Return the (x, y) coordinate for the center point of the cell that contains the specified text.  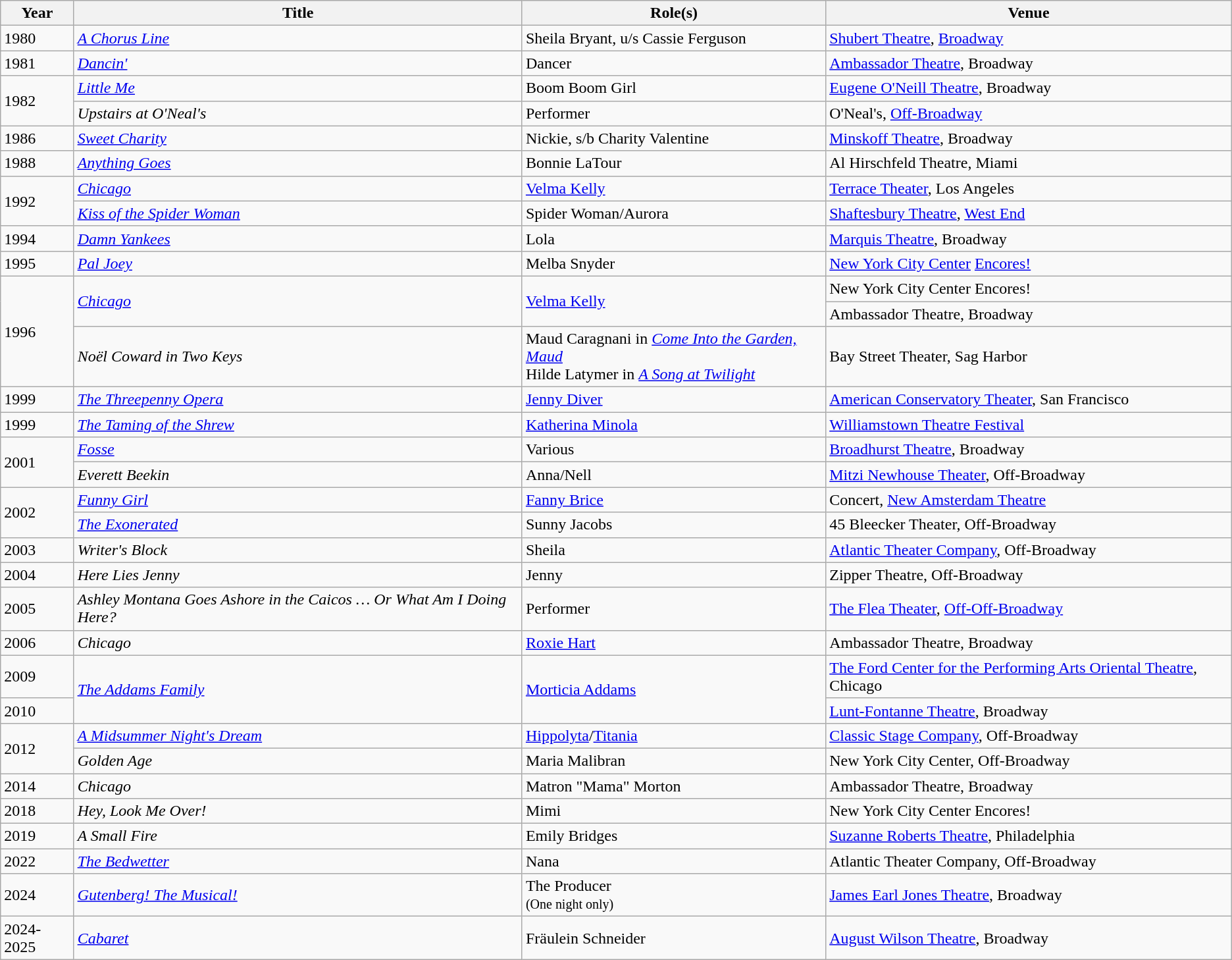
Jenny (674, 575)
Boom Boom Girl (674, 88)
Sweet Charity (297, 138)
Everett Beekin (297, 475)
Hippolyta/Titania (674, 735)
Mimi (674, 811)
1988 (37, 163)
A Small Fire (297, 836)
2002 (37, 512)
Broadhurst Theatre, Broadway (1029, 450)
Melba Snyder (674, 263)
Nana (674, 861)
Golden Age (297, 760)
Ashley Montana Goes Ashore in the Caicos … Or What Am I Doing Here? (297, 608)
The Exonerated (297, 525)
1986 (37, 138)
1981 (37, 63)
Damn Yankees (297, 238)
Role(s) (674, 13)
The Bedwetter (297, 861)
Nickie, s/b Charity Valentine (674, 138)
Matron "Mama" Morton (674, 786)
American Conservatory Theater, San Francisco (1029, 400)
The Addams Family (297, 689)
Suzanne Roberts Theatre, Philadelphia (1029, 836)
2001 (37, 462)
2018 (37, 811)
Al Hirschfeld Theatre, Miami (1029, 163)
Terrace Theater, Los Angeles (1029, 188)
Pal Joey (297, 263)
A Chorus Line (297, 38)
Concert, New Amsterdam Theatre (1029, 500)
Various (674, 450)
Emily Bridges (674, 836)
Dancin' (297, 63)
2012 (37, 748)
Writer's Block (297, 550)
Shaftesbury Theatre, West End (1029, 213)
Lunt-Fontanne Theatre, Broadway (1029, 710)
2005 (37, 608)
Roxie Hart (674, 643)
Williamstown Theatre Festival (1029, 425)
The Threepenny Opera (297, 400)
2024 (37, 895)
Eugene O'Neill Theatre, Broadway (1029, 88)
Bay Street Theater, Sag Harbor (1029, 357)
45 Bleecker Theater, Off-Broadway (1029, 525)
Fanny Brice (674, 500)
Kiss of the Spider Woman (297, 213)
Fosse (297, 450)
Gutenberg! The Musical! (297, 895)
New York City Center, Off-Broadway (1029, 760)
1995 (37, 263)
Bonnie LaTour (674, 163)
2014 (37, 786)
1982 (37, 101)
Mitzi Newhouse Theater, Off-Broadway (1029, 475)
Maud Caragnani in Come Into the Garden, MaudHilde Latymer in A Song at Twilight (674, 357)
Here Lies Jenny (297, 575)
Cabaret (297, 938)
Shubert Theatre, Broadway (1029, 38)
August Wilson Theatre, Broadway (1029, 938)
Noël Coward in Two Keys (297, 357)
Lola (674, 238)
2004 (37, 575)
O'Neal's, Off-Broadway (1029, 113)
2022 (37, 861)
The Flea Theater, Off-Off-Broadway (1029, 608)
Spider Woman/Aurora (674, 213)
1996 (37, 331)
Jenny Diver (674, 400)
Little Me (297, 88)
Sunny Jacobs (674, 525)
Funny Girl (297, 500)
Zipper Theatre, Off-Broadway (1029, 575)
2009 (37, 677)
1980 (37, 38)
Sheila Bryant, u/s Cassie Ferguson (674, 38)
Katherina Minola (674, 425)
Venue (1029, 13)
Year (37, 13)
Title (297, 13)
Classic Stage Company, Off-Broadway (1029, 735)
Minskoff Theatre, Broadway (1029, 138)
2024-2025 (37, 938)
Sheila (674, 550)
James Earl Jones Theatre, Broadway (1029, 895)
The Ford Center for the Performing Arts Oriental Theatre, Chicago (1029, 677)
2006 (37, 643)
A Midsummer Night's Dream (297, 735)
The Producer(One night only) (674, 895)
2003 (37, 550)
1994 (37, 238)
The Taming of the Shrew (297, 425)
2010 (37, 710)
Anna/Nell (674, 475)
Maria Malibran (674, 760)
Anything Goes (297, 163)
Fräulein Schneider (674, 938)
Marquis Theatre, Broadway (1029, 238)
Morticia Addams (674, 689)
Hey, Look Me Over! (297, 811)
1992 (37, 201)
Upstairs at O'Neal's (297, 113)
Dancer (674, 63)
2019 (37, 836)
